Identify which cell holds the provided text, then report its (X, Y) central coordinate. 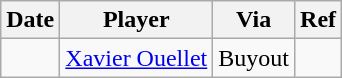
Date (30, 20)
Xavier Ouellet (136, 58)
Via (254, 20)
Ref (318, 20)
Player (136, 20)
Buyout (254, 58)
